Return [x, y] of the center of cell containing provided text 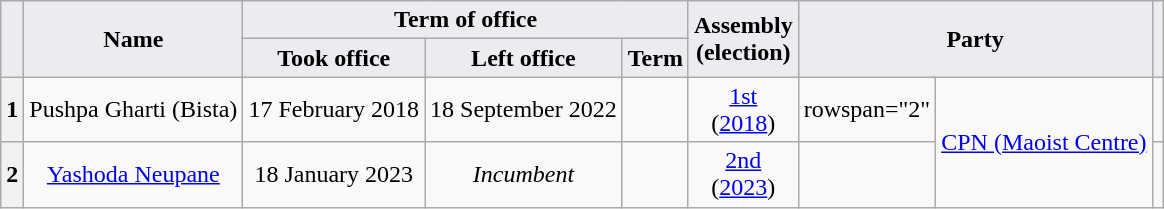
2nd(2023) [743, 174]
Term of office [466, 20]
rowspan="2" [867, 110]
Took office [334, 58]
17 February 2018 [334, 110]
Assembly(election) [743, 39]
Term [655, 58]
2 [12, 174]
Incumbent [524, 174]
Yashoda Neupane [134, 174]
Party [975, 39]
Pushpa Gharti (Bista) [134, 110]
1 [12, 110]
18 September 2022 [524, 110]
Left office [524, 58]
Name [134, 39]
18 January 2023 [334, 174]
1st(2018) [743, 110]
CPN (Maoist Centre) [1044, 142]
